Detect which cell encompasses the target text, then output its [x, y] center coordinate. 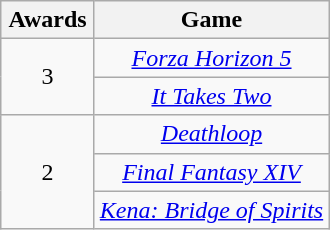
3 [48, 77]
Deathloop [211, 134]
Kena: Bridge of Spirits [211, 210]
Awards [48, 20]
It Takes Two [211, 96]
Final Fantasy XIV [211, 172]
Forza Horizon 5 [211, 58]
Game [211, 20]
2 [48, 172]
